Find where the given text appears and provide that cell's center as (X, Y) coordinate. 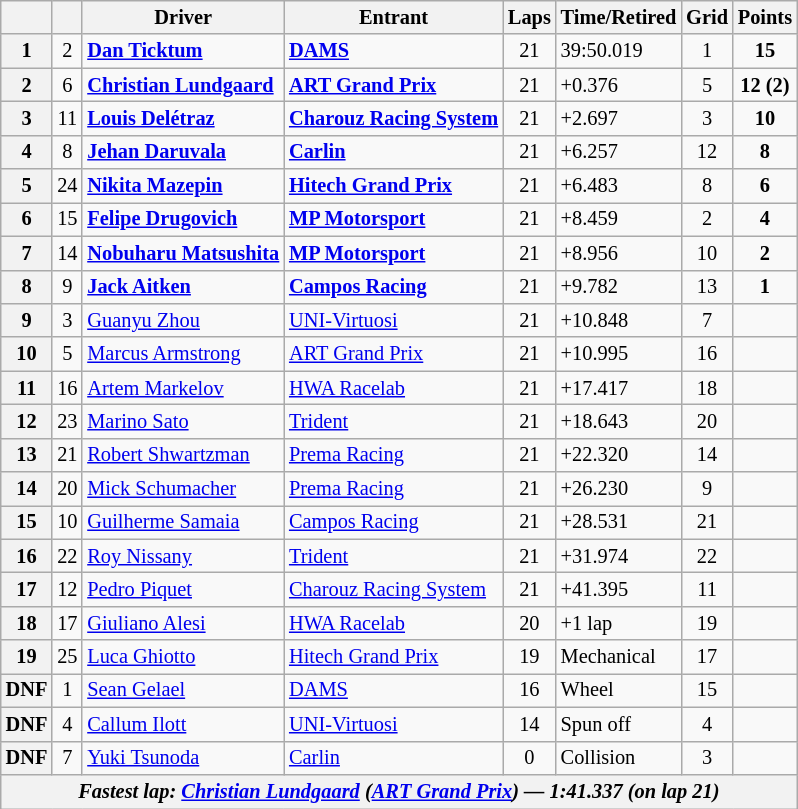
Mechanical (619, 657)
Wheel (619, 690)
Christian Lundgaard (183, 85)
+0.376 (619, 85)
Points (765, 17)
+6.483 (619, 186)
Laps (530, 17)
Mick Schumacher (183, 489)
Sean Gelael (183, 690)
Pedro Piquet (183, 589)
Nobuharu Matsushita (183, 253)
Dan Ticktum (183, 51)
+8.459 (619, 219)
+31.974 (619, 556)
Louis Delétraz (183, 118)
Fastest lap: Christian Lundgaard (ART Grand Prix) — 1:41.337 (on lap 21) (399, 791)
+2.697 (619, 118)
+41.395 (619, 589)
Callum Ilott (183, 724)
+10.995 (619, 354)
Driver (183, 17)
+28.531 (619, 522)
+18.643 (619, 421)
23 (67, 421)
+22.320 (619, 455)
+17.417 (619, 388)
+1 lap (619, 623)
Giuliano Alesi (183, 623)
+26.230 (619, 489)
25 (67, 657)
Marcus Armstrong (183, 354)
39:50.019 (619, 51)
Nikita Mazepin (183, 186)
+10.848 (619, 320)
Guanyu Zhou (183, 320)
Spun off (619, 724)
24 (67, 186)
+9.782 (619, 287)
+6.257 (619, 152)
Marino Sato (183, 421)
Yuki Tsunoda (183, 758)
Grid (707, 17)
Jehan Daruvala (183, 152)
Guilherme Samaia (183, 522)
Luca Ghiotto (183, 657)
Roy Nissany (183, 556)
Time/Retired (619, 17)
12 (2) (765, 85)
Entrant (394, 17)
0 (530, 758)
+8.956 (619, 253)
Collision (619, 758)
Artem Markelov (183, 388)
Robert Shwartzman (183, 455)
Jack Aitken (183, 287)
Felipe Drugovich (183, 219)
